Detect which cell encompasses the target text, then output its [x, y] center coordinate. 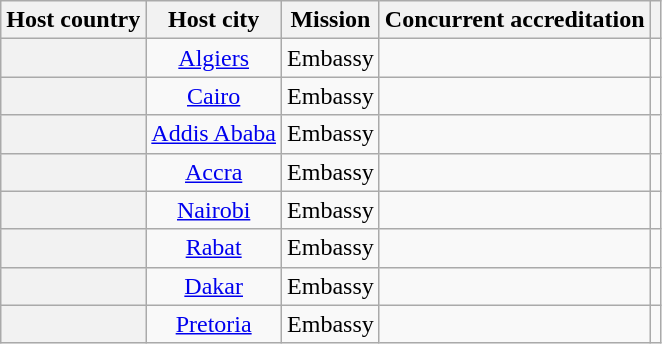
Cairo [214, 96]
Rabat [214, 248]
Algiers [214, 58]
Host city [214, 20]
Dakar [214, 286]
Nairobi [214, 210]
Addis Ababa [214, 134]
Mission [331, 20]
Accra [214, 172]
Pretoria [214, 324]
Concurrent accreditation [514, 20]
Host country [74, 20]
